Determine the [x, y] coordinate at the center of the cell enclosing the given text.  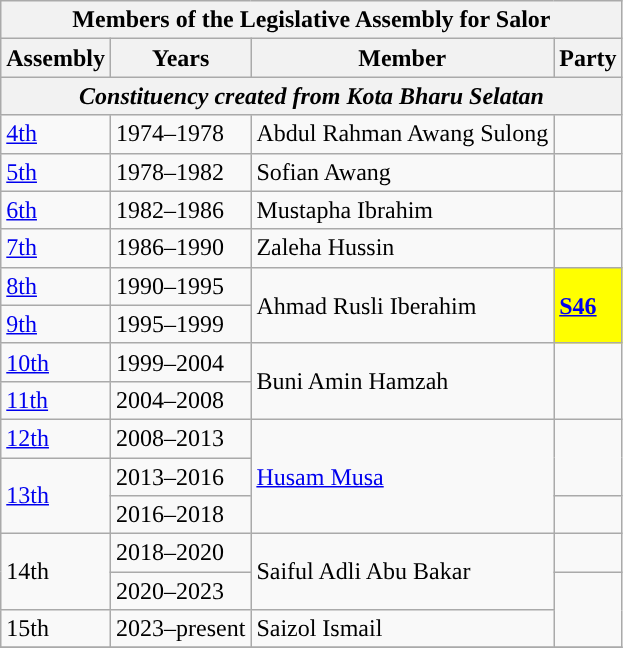
Zaleha Hussin [402, 248]
Assembly [56, 58]
5th [56, 172]
Years [180, 58]
15th [56, 629]
6th [56, 210]
8th [56, 286]
13th [56, 496]
Members of the Legislative Assembly for Salor [312, 20]
2013–2016 [180, 477]
Constituency created from Kota Bharu Selatan [312, 96]
11th [56, 400]
2020–2023 [180, 591]
2023–present [180, 629]
Member [402, 58]
7th [56, 248]
Party [588, 58]
1974–1978 [180, 134]
1978–1982 [180, 172]
9th [56, 324]
10th [56, 362]
1995–1999 [180, 324]
Buni Amin Hamzah [402, 381]
Saizol Ismail [402, 629]
2004–2008 [180, 400]
1999–2004 [180, 362]
1982–1986 [180, 210]
Abdul Rahman Awang Sulong [402, 134]
Ahmad Rusli Iberahim [402, 305]
1990–1995 [180, 286]
12th [56, 438]
Saiful Adli Abu Bakar [402, 572]
Sofian Awang [402, 172]
Mustapha Ibrahim [402, 210]
4th [56, 134]
2008–2013 [180, 438]
1986–1990 [180, 248]
2016–2018 [180, 515]
14th [56, 572]
S46 [588, 305]
Husam Musa [402, 476]
2018–2020 [180, 553]
